Locate the cell with the specified text and output its [x, y] center coordinate. 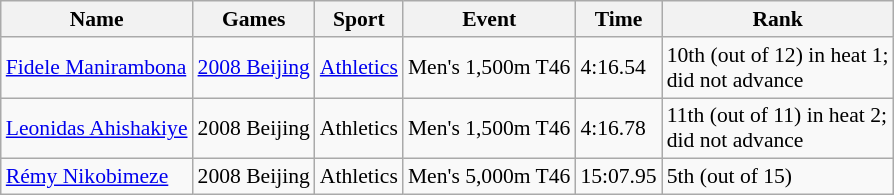
Rémy Nikobimeze [97, 177]
Men's 5,000m T46 [490, 177]
15:07.95 [618, 177]
Event [490, 19]
Sport [359, 19]
Rank [778, 19]
5th (out of 15) [778, 177]
4:16.54 [618, 68]
10th (out of 12) in heat 1;did not advance [778, 68]
Time [618, 19]
Name [97, 19]
Leonidas Ahishakiye [97, 128]
Fidele Manirambona [97, 68]
11th (out of 11) in heat 2;did not advance [778, 128]
4:16.78 [618, 128]
Games [254, 19]
